Extract the (X, Y) coordinate from the center of the cell holding the provided text.  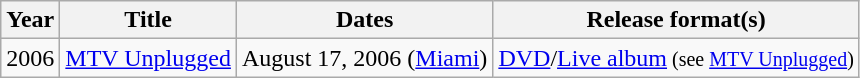
Dates (364, 20)
Release format(s) (676, 20)
August 17, 2006 (Miami) (364, 58)
Title (148, 20)
MTV Unplugged (148, 58)
DVD/Live album (see MTV Unplugged) (676, 58)
2006 (30, 58)
Year (30, 20)
